Return the [x, y] coordinate for the center point of the cell that contains the specified text.  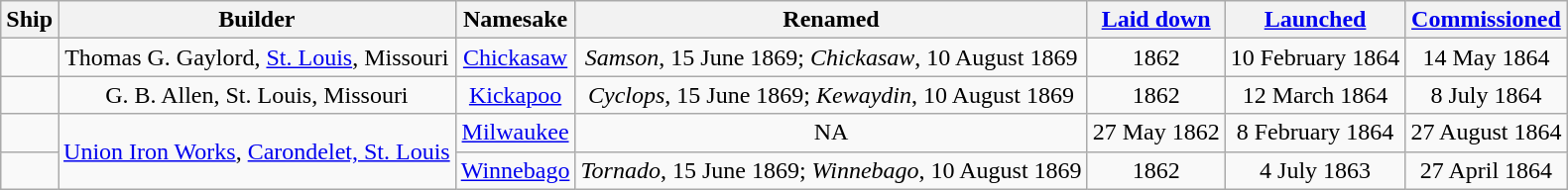
8 July 1864 [1486, 95]
10 February 1864 [1315, 57]
Milwaukee [516, 133]
Tornado, 15 June 1869; Winnebago, 10 August 1869 [831, 170]
Commissioned [1486, 20]
Kickapoo [516, 95]
Ship [30, 20]
NA [831, 133]
27 May 1862 [1156, 133]
12 March 1864 [1315, 95]
G. B. Allen, St. Louis, Missouri [258, 95]
4 July 1863 [1315, 170]
Thomas G. Gaylord, St. Louis, Missouri [258, 57]
Union Iron Works, Carondelet, St. Louis [258, 151]
Laid down [1156, 20]
14 May 1864 [1486, 57]
8 February 1864 [1315, 133]
Launched [1315, 20]
27 August 1864 [1486, 133]
Renamed [831, 20]
Builder [258, 20]
Namesake [516, 20]
Cyclops, 15 June 1869; Kewaydin, 10 August 1869 [831, 95]
27 April 1864 [1486, 170]
Chickasaw [516, 57]
Winnebago [516, 170]
Samson, 15 June 1869; Chickasaw, 10 August 1869 [831, 57]
